Scan for the cell matching the given text and deliver its [X, Y] coordinate at center. 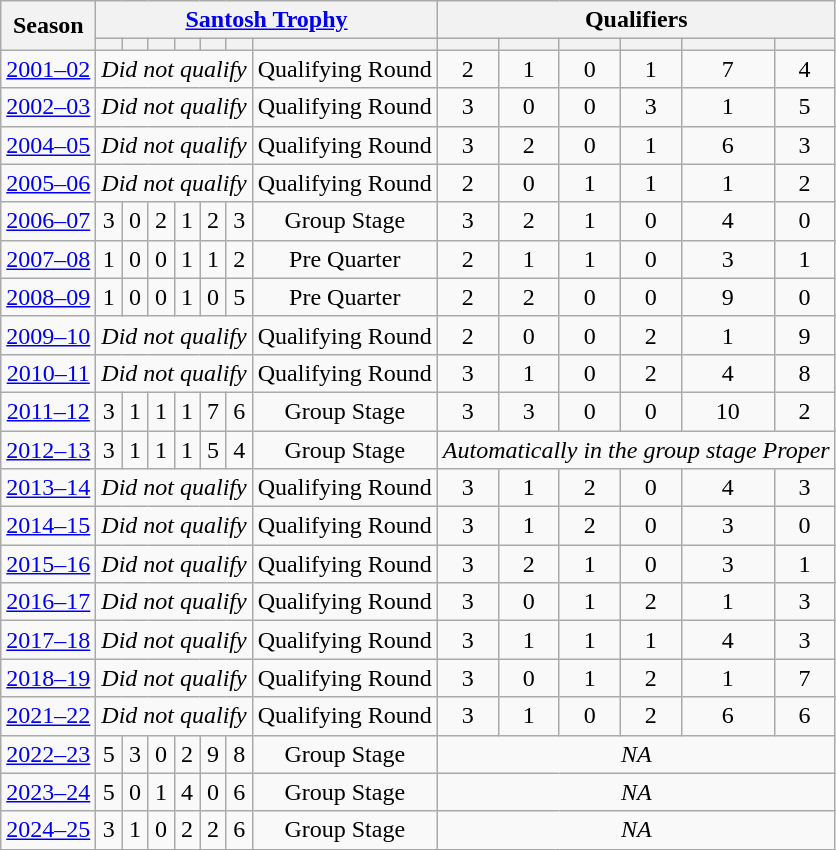
Qualifiers [636, 20]
2013–14 [48, 488]
2023–24 [48, 792]
2004–05 [48, 145]
2006–07 [48, 221]
2024–25 [48, 830]
2022–23 [48, 754]
2010–11 [48, 373]
2005–06 [48, 183]
2011–12 [48, 411]
2015–16 [48, 564]
2001–02 [48, 69]
Season [48, 26]
2018–19 [48, 678]
2009–10 [48, 335]
2008–09 [48, 297]
Automatically in the group stage Proper [636, 449]
2017–18 [48, 640]
Santosh Trophy [266, 20]
2012–13 [48, 449]
2002–03 [48, 107]
10 [728, 411]
2016–17 [48, 602]
2021–22 [48, 716]
2007–08 [48, 259]
2014–15 [48, 526]
